Locate the cell with the specified text and output its (X, Y) center coordinate. 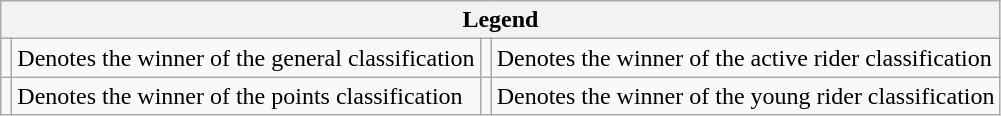
Denotes the winner of the points classification (246, 96)
Denotes the winner of the young rider classification (746, 96)
Denotes the winner of the general classification (246, 58)
Denotes the winner of the active rider classification (746, 58)
Legend (500, 20)
